Pinpoint the cell where the given text exists, returning its [x, y] midpoint coordinate. 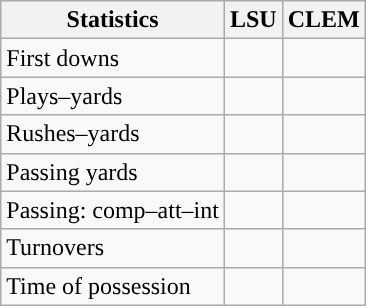
Rushes–yards [113, 134]
Passing yards [113, 172]
First downs [113, 58]
Time of possession [113, 286]
Statistics [113, 20]
LSU [253, 20]
Turnovers [113, 248]
Passing: comp–att–int [113, 210]
Plays–yards [113, 96]
CLEM [324, 20]
